Detect which cell encompasses the target text, then output its (X, Y) center coordinate. 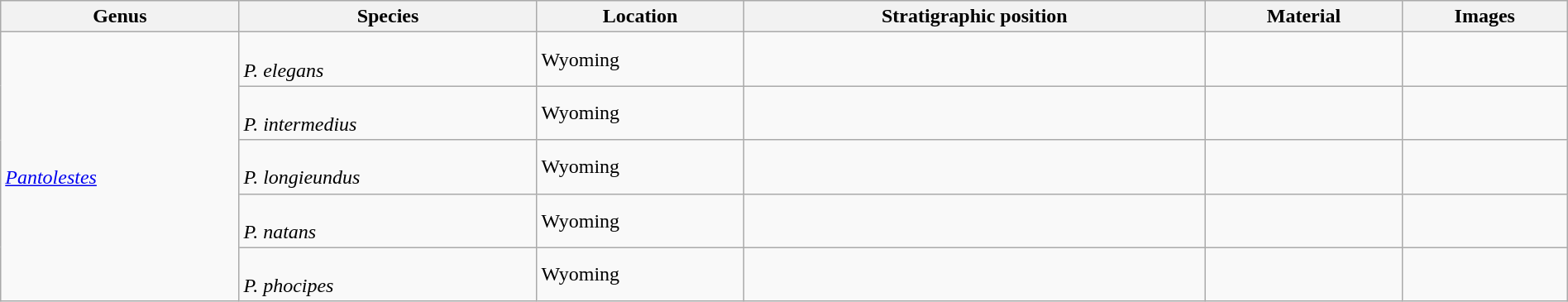
Stratigraphic position (974, 17)
Images (1484, 17)
Genus (120, 17)
Material (1304, 17)
P. phocipes (388, 275)
P. elegans (388, 60)
Pantolestes (120, 167)
Location (640, 17)
P. intermedius (388, 113)
Species (388, 17)
P. natans (388, 220)
P. longieundus (388, 167)
